From the cell containing the given text, extract its center point as [X, Y] coordinate. 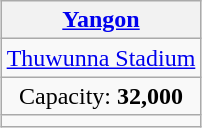
Thuwunna Stadium [101, 58]
Capacity: 32,000 [101, 96]
Yangon [101, 20]
